From the cell containing the given text, extract its center point as (x, y) coordinate. 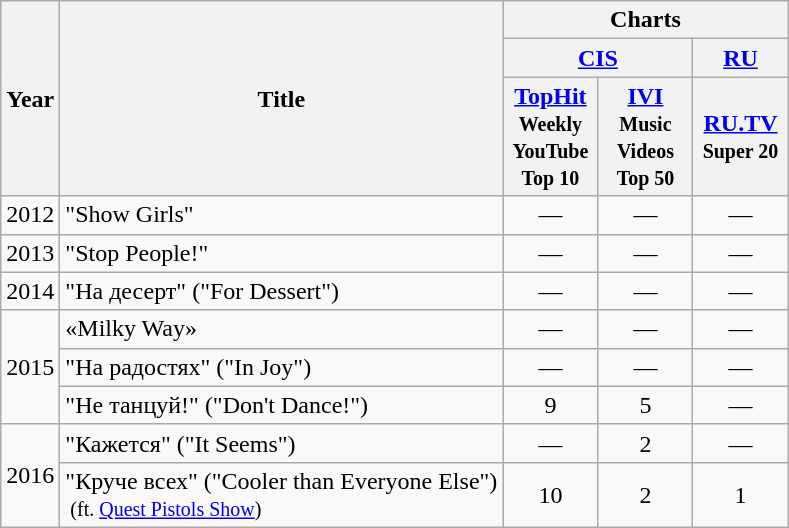
10 (550, 494)
Year (30, 98)
"Кажется" ("It Seems") (282, 443)
2012 (30, 215)
2015 (30, 367)
RU.TVSuper 20 (740, 136)
"Не танцуй!" ("Don't Dance!") (282, 405)
9 (550, 405)
"Stop People!" (282, 253)
Charts (646, 20)
TopHitWeeklyYouTubeTop 10 (550, 136)
1 (740, 494)
IVIMusicVideosTop 50 (646, 136)
"Show Girls" (282, 215)
"На радостях" ("In Joy") (282, 367)
5 (646, 405)
2013 (30, 253)
2016 (30, 476)
RU (740, 58)
Title (282, 98)
2014 (30, 291)
CIS (598, 58)
«Milky Way» (282, 329)
"На десерт" ("For Dessert") (282, 291)
"Круче всех" ("Cooler than Everyone Else") (ft. Quest Pistols Show) (282, 494)
